Determine the [x, y] coordinate at the center of the cell enclosing the given text.  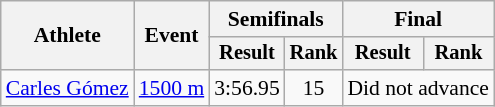
15 [314, 88]
Carles Gómez [68, 88]
Final [418, 19]
3:56.95 [246, 88]
Did not advance [418, 88]
Semifinals [276, 19]
Event [172, 36]
Athlete [68, 36]
1500 m [172, 88]
